Locate the cell with the specified text and output its (x, y) center coordinate. 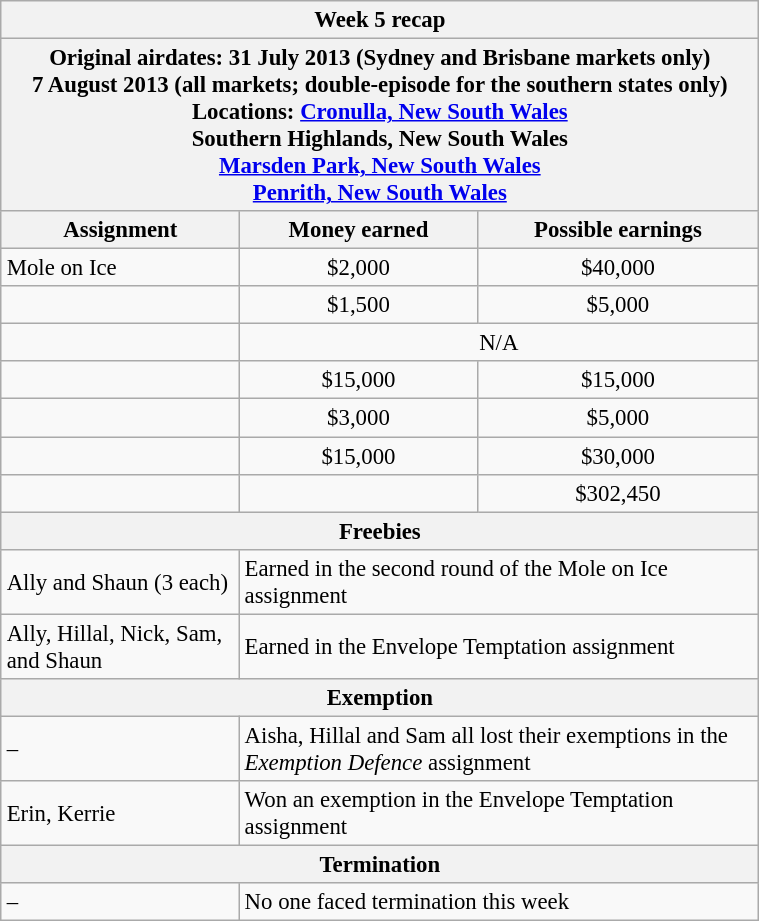
Erin, Kerrie (120, 814)
Termination (380, 864)
Freebies (380, 531)
Earned in the second round of the Mole on Ice assignment (498, 582)
$1,500 (358, 305)
$30,000 (618, 455)
Exemption (380, 697)
Ally, Hillal, Nick, Sam, and Shaun (120, 646)
Assignment (120, 230)
$2,000 (358, 268)
Ally and Shaun (3 each) (120, 582)
Week 5 recap (380, 20)
$3,000 (358, 418)
Won an exemption in the Envelope Temptation assignment (498, 814)
Mole on Ice (120, 268)
N/A (498, 343)
Earned in the Envelope Temptation assignment (498, 646)
Aisha, Hillal and Sam all lost their exemptions in the Exemption Defence assignment (498, 748)
$40,000 (618, 268)
Money earned (358, 230)
No one faced termination this week (498, 902)
Possible earnings (618, 230)
$302,450 (618, 493)
